Search for the cell housing the specified text and yield its (x, y) center coordinate. 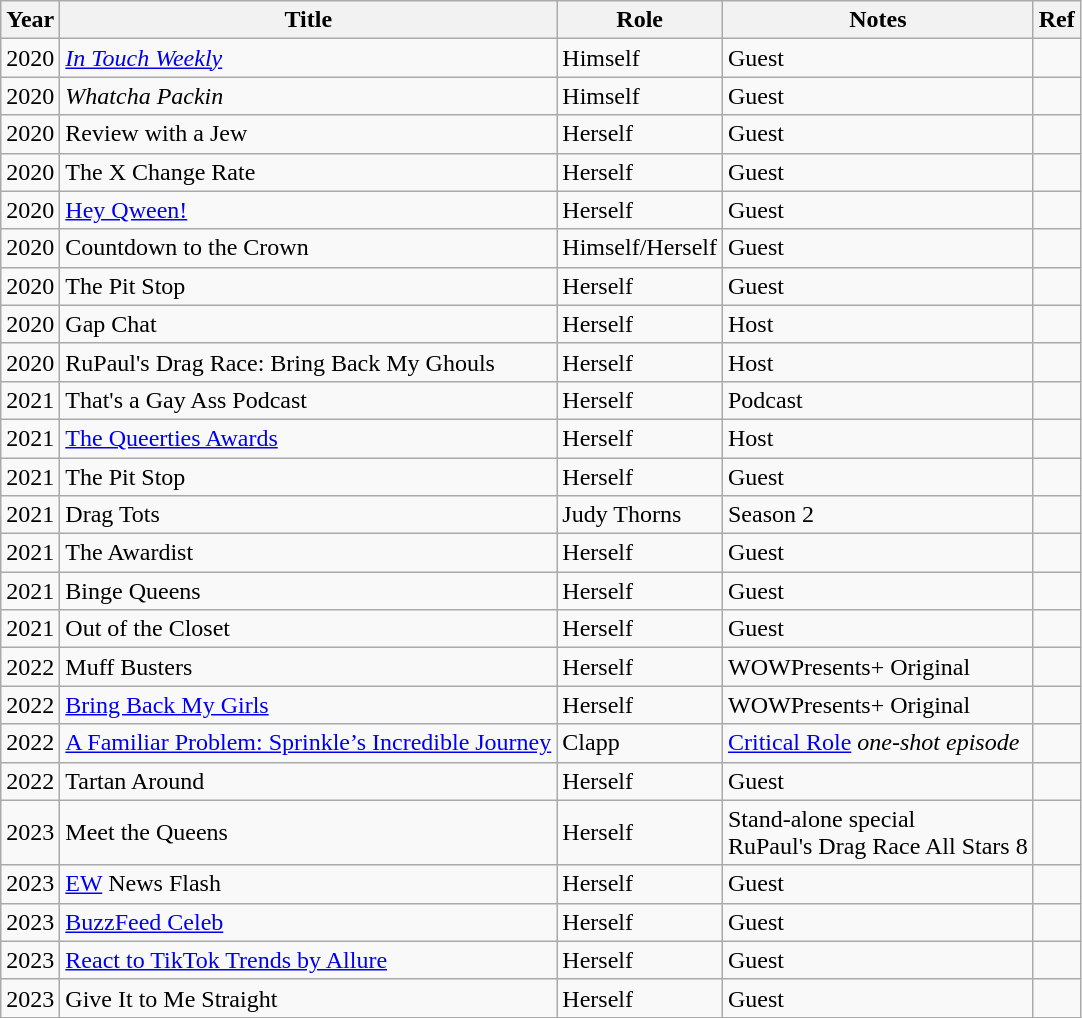
Year (30, 20)
Countdown to the Crown (308, 248)
Hey Qween! (308, 210)
Ref (1056, 20)
Bring Back My Girls (308, 705)
The Awardist (308, 553)
Binge Queens (308, 591)
Tartan Around (308, 781)
Judy Thorns (640, 515)
Himself/Herself (640, 248)
Give It to Me Straight (308, 998)
Role (640, 20)
A Familiar Problem: Sprinkle’s Incredible Journey (308, 743)
Meet the Queens (308, 832)
In Touch Weekly (308, 58)
Clapp (640, 743)
EW News Flash (308, 884)
The X Change Rate (308, 172)
Muff Busters (308, 667)
Title (308, 20)
Out of the Closet (308, 629)
The Queerties Awards (308, 438)
Stand-alone special RuPaul's Drag Race All Stars 8 (878, 832)
React to TikTok Trends by Allure (308, 960)
Podcast (878, 400)
RuPaul's Drag Race: Bring Back My Ghouls (308, 362)
Notes (878, 20)
Review with a Jew (308, 134)
BuzzFeed Celeb (308, 922)
Whatcha Packin (308, 96)
Drag Tots (308, 515)
Season 2 (878, 515)
Gap Chat (308, 324)
Critical Role one-shot episode (878, 743)
That's a Gay Ass Podcast (308, 400)
